Pinpoint the cell where the given text exists, returning its (X, Y) midpoint coordinate. 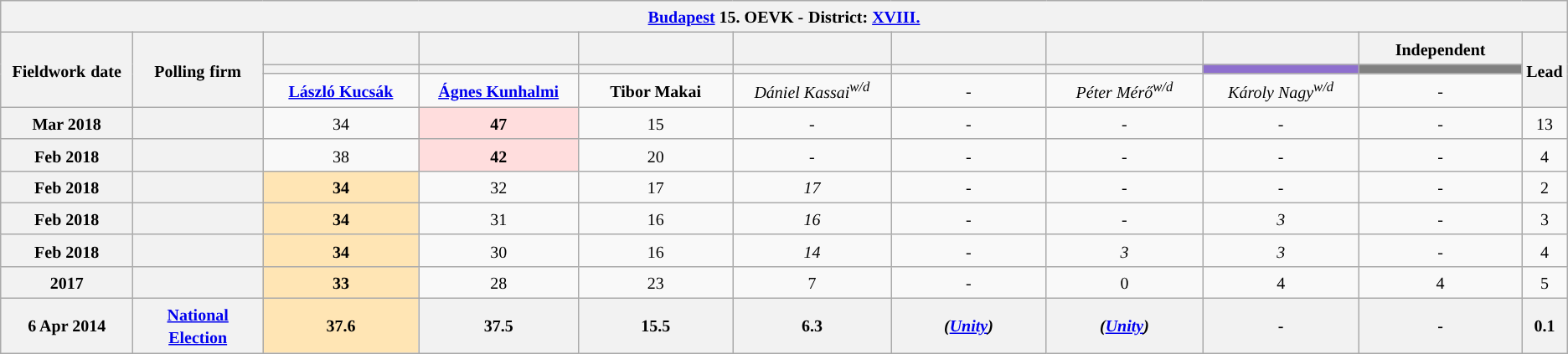
Mar 2018 (67, 123)
32 (498, 187)
Polling firm (198, 70)
37.6 (341, 326)
Lead (1545, 70)
6.3 (812, 326)
Independent (1440, 49)
0 (1124, 282)
6 Apr 2014 (67, 326)
Fieldwork date (67, 70)
13 (1545, 123)
László Kucsák (341, 90)
Dániel Kassaiw/d (812, 90)
33 (341, 282)
28 (498, 282)
Ágnes Kunhalmi (498, 90)
20 (655, 155)
37.5 (498, 326)
Péter Mérőw/d (1124, 90)
15.5 (655, 326)
7 (812, 282)
National Election (198, 326)
30 (498, 250)
Károly Nagyw/d (1282, 90)
14 (812, 250)
15 (655, 123)
38 (341, 155)
5 (1545, 282)
31 (498, 218)
47 (498, 123)
0.1 (1545, 326)
2 (1545, 187)
2017 (67, 282)
23 (655, 282)
42 (498, 155)
Budapest 15. OEVK - District: XVIII. (784, 17)
Tibor Makai (655, 90)
